Scan for the cell matching the given text and deliver its [x, y] coordinate at center. 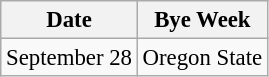
Oregon State [202, 58]
Bye Week [202, 20]
September 28 [69, 58]
Date [69, 20]
